Find where the given text appears and provide that cell's center as (X, Y) coordinate. 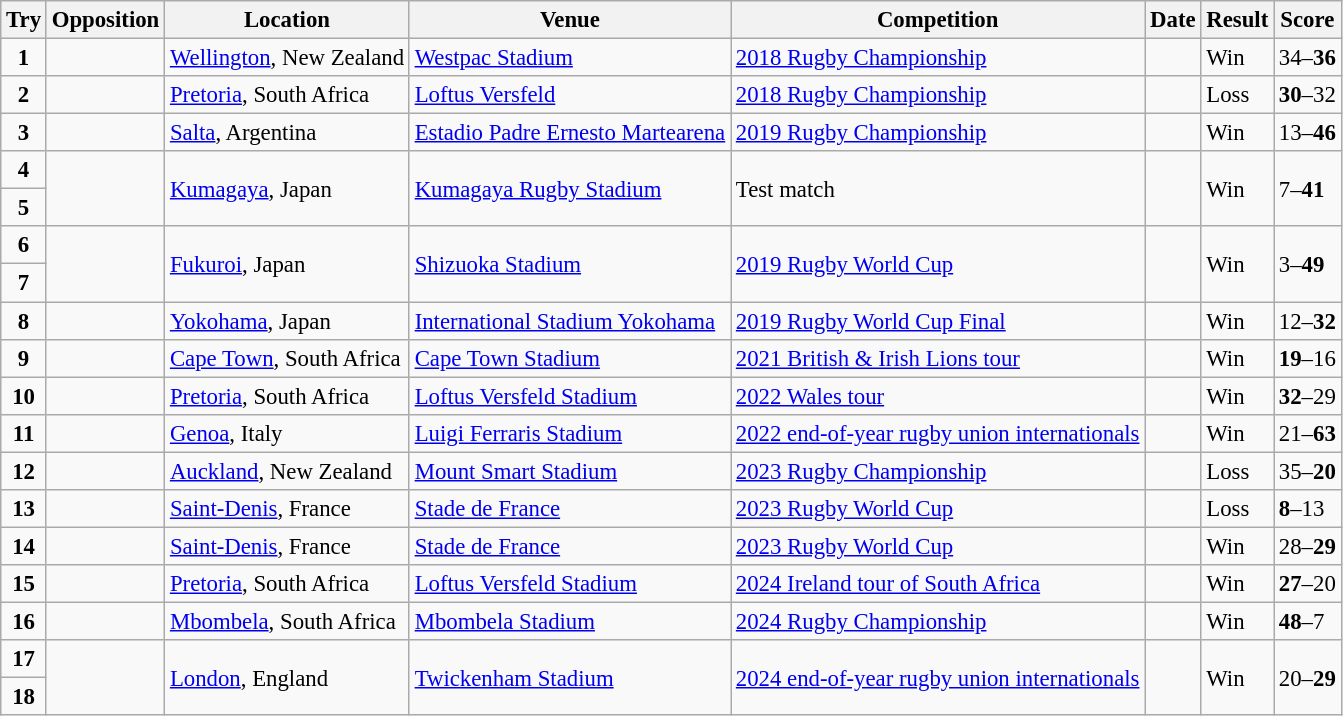
2023 Rugby Championship (938, 471)
Auckland, New Zealand (288, 471)
Try (24, 20)
8 (24, 321)
1 (24, 58)
3–49 (1308, 264)
2024 end-of-year rugby union internationals (938, 678)
11 (24, 433)
27–20 (1308, 584)
12 (24, 471)
2024 Ireland tour of South Africa (938, 584)
Competition (938, 20)
Location (288, 20)
Estadio Padre Ernesto Martearena (570, 133)
Opposition (105, 20)
18 (24, 697)
Cape Town Stadium (570, 358)
35–20 (1308, 471)
2022 Wales tour (938, 396)
8–13 (1308, 509)
Wellington, New Zealand (288, 58)
2019 Rugby World Cup (938, 264)
Venue (570, 20)
Test match (938, 188)
13–46 (1308, 133)
Shizuoka Stadium (570, 264)
34–36 (1308, 58)
Mount Smart Stadium (570, 471)
Score (1308, 20)
7–41 (1308, 188)
Cape Town, South Africa (288, 358)
Luigi Ferraris Stadium (570, 433)
Result (1238, 20)
Kumagaya, Japan (288, 188)
30–32 (1308, 95)
Genoa, Italy (288, 433)
32–29 (1308, 396)
19–16 (1308, 358)
Mbombela, South Africa (288, 621)
48–7 (1308, 621)
Fukuroi, Japan (288, 264)
London, England (288, 678)
12–32 (1308, 321)
14 (24, 546)
Kumagaya Rugby Stadium (570, 188)
Loftus Versfeld (570, 95)
21–63 (1308, 433)
5 (24, 208)
3 (24, 133)
7 (24, 283)
10 (24, 396)
2022 end-of-year rugby union internationals (938, 433)
Twickenham Stadium (570, 678)
16 (24, 621)
2019 Rugby World Cup Final (938, 321)
Mbombela Stadium (570, 621)
6 (24, 245)
2024 Rugby Championship (938, 621)
13 (24, 509)
2021 British & Irish Lions tour (938, 358)
20–29 (1308, 678)
Salta, Argentina (288, 133)
2019 Rugby Championship (938, 133)
International Stadium Yokohama (570, 321)
15 (24, 584)
Date (1173, 20)
4 (24, 170)
17 (24, 659)
Westpac Stadium (570, 58)
9 (24, 358)
Yokohama, Japan (288, 321)
28–29 (1308, 546)
2 (24, 95)
